Detect which cell encompasses the target text, then output its [X, Y] center coordinate. 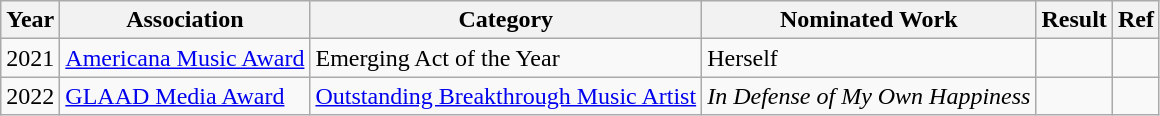
Association [185, 20]
GLAAD Media Award [185, 96]
Emerging Act of the Year [506, 58]
Nominated Work [869, 20]
Ref [1136, 20]
Year [30, 20]
2022 [30, 96]
Outstanding Breakthrough Music Artist [506, 96]
2021 [30, 58]
Herself [869, 58]
Result [1074, 20]
In Defense of My Own Happiness [869, 96]
Category [506, 20]
Americana Music Award [185, 58]
